Search for the cell housing the specified text and yield its [X, Y] center coordinate. 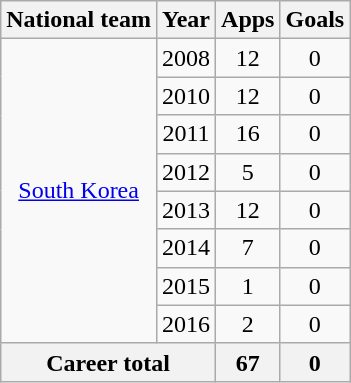
2014 [186, 248]
South Korea [79, 191]
2010 [186, 96]
2 [248, 324]
67 [248, 362]
5 [248, 172]
2011 [186, 134]
Year [186, 20]
Goals [315, 20]
2013 [186, 210]
2008 [186, 58]
2016 [186, 324]
2015 [186, 286]
1 [248, 286]
2012 [186, 172]
Career total [108, 362]
Apps [248, 20]
National team [79, 20]
7 [248, 248]
16 [248, 134]
